Provide the (x, y) coordinate of the cell's center where the given text is located.  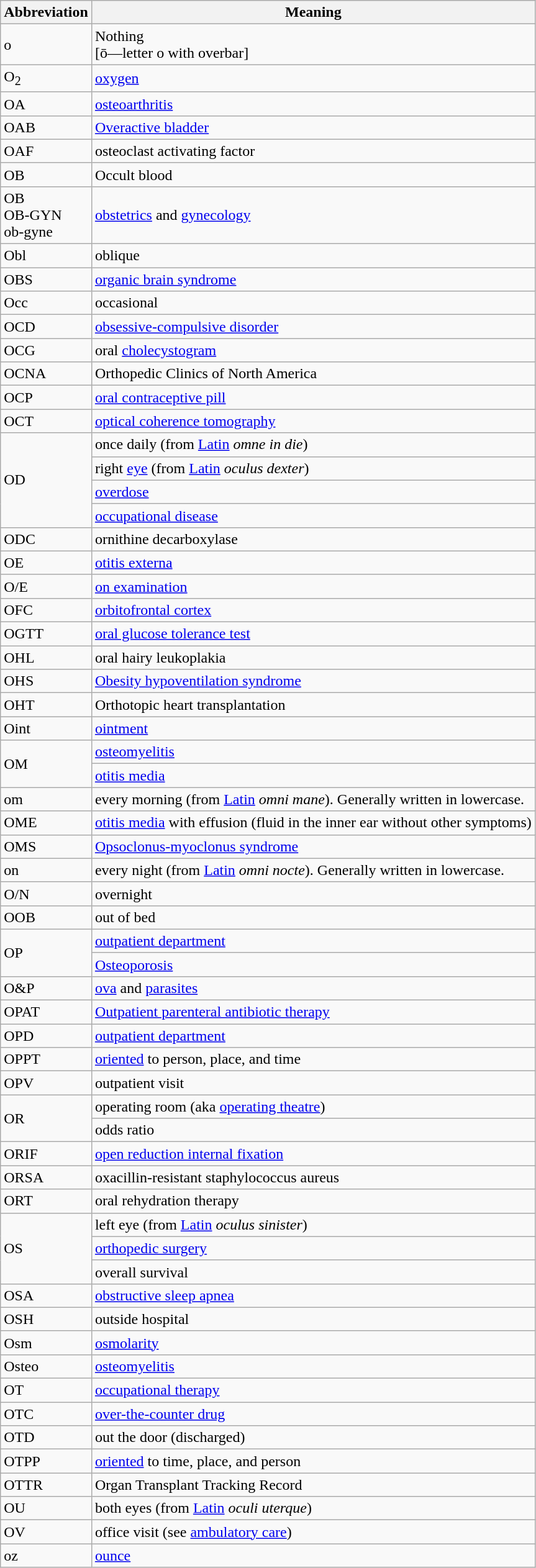
OHL (46, 658)
orthopedic surgery (313, 1248)
OTPP (46, 1461)
OPV (46, 1083)
Orthopedic Clinics of North America (313, 374)
outside hospital (313, 1319)
ova and parasites (313, 988)
OB OB-GYN ob-gyne (46, 215)
on (46, 870)
oriented to time, place, and person (313, 1461)
OSH (46, 1319)
OE (46, 563)
occupational therapy (313, 1390)
OV (46, 1532)
osteoarthritis (313, 104)
Nothing [ō—letter o with overbar] (313, 45)
ORSA (46, 1177)
OHS (46, 681)
o (46, 45)
Osteoporosis (313, 964)
obstructive sleep apnea (313, 1295)
over-the-counter drug (313, 1414)
organic brain syndrome (313, 279)
occupational disease (313, 515)
OCP (46, 397)
left eye (from Latin oculus sinister) (313, 1225)
oral rehydration therapy (313, 1201)
OS (46, 1248)
Obl (46, 256)
Abbreviation (46, 12)
OCT (46, 421)
oral cholecystogram (313, 350)
Osm (46, 1343)
obstetrics and gynecology (313, 215)
ornithine decarboxylase (313, 539)
optical coherence tomography (313, 421)
O/N (46, 894)
O/E (46, 586)
OM (46, 764)
odds ratio (313, 1130)
occasional (313, 303)
O2 (46, 78)
Meaning (313, 12)
OR (46, 1118)
ORIF (46, 1154)
operating room (aka operating theatre) (313, 1107)
osteoclast activating factor (313, 151)
OFC (46, 610)
oral contraceptive pill (313, 397)
otitis media (313, 776)
oz (46, 1556)
oral glucose tolerance test (313, 634)
OMS (46, 846)
OBS (46, 279)
OGTT (46, 634)
OSA (46, 1295)
oriented to person, place, and time (313, 1059)
ODC (46, 539)
OCG (46, 350)
overall survival (313, 1272)
OD (46, 480)
OTD (46, 1438)
O&P (46, 988)
OU (46, 1508)
osmolarity (313, 1343)
OCD (46, 327)
Obesity hypoventilation syndrome (313, 681)
every morning (from Latin omni mane). Generally written in lowercase. (313, 799)
oxygen (313, 78)
office visit (see ambulatory care) (313, 1532)
Outpatient parenteral antibiotic therapy (313, 1012)
once daily (from Latin omne in die) (313, 445)
otitis externa (313, 563)
OAB (46, 127)
OPAT (46, 1012)
oxacillin-resistant staphylococcus aureus (313, 1177)
OCNA (46, 374)
OP (46, 953)
both eyes (from Latin oculi uterque) (313, 1508)
OPD (46, 1036)
overdose (313, 492)
right eye (from Latin oculus dexter) (313, 468)
overnight (313, 894)
OPPT (46, 1059)
Osteo (46, 1366)
OTTR (46, 1485)
Occult blood (313, 174)
out of bed (313, 917)
orbitofrontal cortex (313, 610)
open reduction internal fixation (313, 1154)
OA (46, 104)
Orthotopic heart transplantation (313, 705)
OB (46, 174)
Oint (46, 728)
outpatient visit (313, 1083)
om (46, 799)
Organ Transplant Tracking Record (313, 1485)
every night (from Latin omni nocte). Generally written in lowercase. (313, 870)
oblique (313, 256)
OHT (46, 705)
ounce (313, 1556)
Overactive bladder (313, 127)
ORT (46, 1201)
OT (46, 1390)
ointment (313, 728)
OTC (46, 1414)
OME (46, 823)
otitis media with effusion (fluid in the inner ear without other symptoms) (313, 823)
obsessive-compulsive disorder (313, 327)
OAF (46, 151)
Opsoclonus-myoclonus syndrome (313, 846)
on examination (313, 586)
out the door (discharged) (313, 1438)
OOB (46, 917)
oral hairy leukoplakia (313, 658)
Occ (46, 303)
